Output the (X, Y) coordinate of the center of the cell containing the given text.  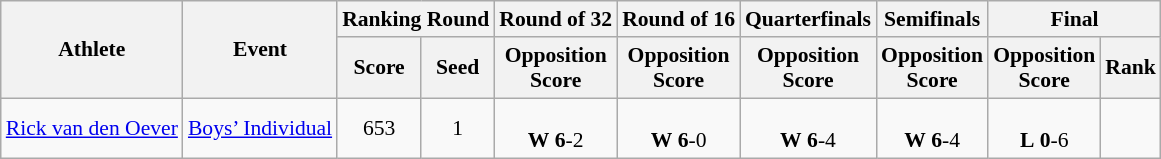
Round of 16 (678, 19)
Score (379, 68)
Final (1074, 19)
Rank (1130, 68)
Boys’ Individual (260, 128)
Quarterfinals (808, 19)
Semifinals (932, 19)
1 (458, 128)
Athlete (92, 50)
W 6-2 (556, 128)
Round of 32 (556, 19)
Event (260, 50)
Ranking Round (416, 19)
Seed (458, 68)
Rick van den Oever (92, 128)
653 (379, 128)
L 0-6 (1044, 128)
W 6-0 (678, 128)
